Output the [x, y] coordinate of the center of the cell containing the given text.  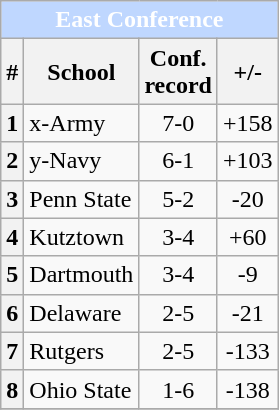
4 [12, 237]
7 [12, 351]
+103 [248, 161]
East Conference [140, 20]
8 [12, 389]
-9 [248, 275]
+158 [248, 123]
6 [12, 313]
Ohio State [82, 389]
# [12, 72]
-20 [248, 199]
7-0 [178, 123]
+/- [248, 72]
3 [12, 199]
y-Navy [82, 161]
+60 [248, 237]
6-1 [178, 161]
-138 [248, 389]
-133 [248, 351]
Penn State [82, 199]
x-Army [82, 123]
5 [12, 275]
Dartmouth [82, 275]
Delaware [82, 313]
-21 [248, 313]
Rutgers [82, 351]
Conf. record [178, 72]
1 [12, 123]
2 [12, 161]
5-2 [178, 199]
Kutztown [82, 237]
1-6 [178, 389]
School [82, 72]
